Pinpoint the cell where the given text exists, returning its (x, y) midpoint coordinate. 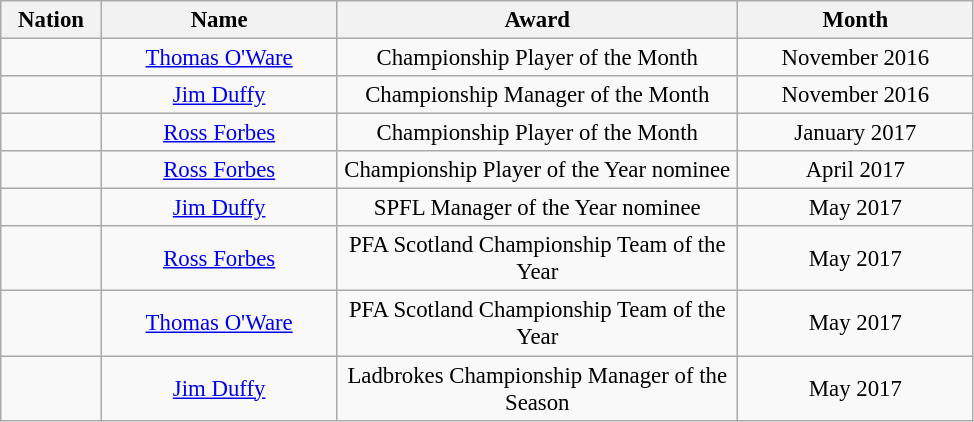
Championship Player of the Year nominee (538, 170)
Championship Manager of the Month (538, 95)
Name (219, 20)
April 2017 (856, 170)
SPFL Manager of the Year nominee (538, 208)
Ladbrokes Championship Manager of the Season (538, 388)
Nation (52, 20)
January 2017 (856, 133)
Award (538, 20)
Month (856, 20)
